Pinpoint the cell where the given text exists, returning its [x, y] midpoint coordinate. 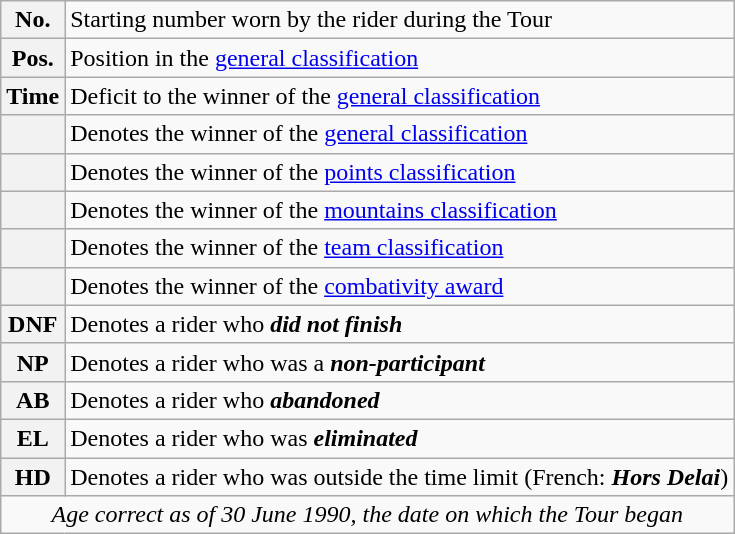
NP [33, 362]
DNF [33, 324]
Pos. [33, 58]
Denotes a rider who abandoned [400, 400]
HD [33, 477]
Denotes a rider who was outside the time limit (French: Hors Delai) [400, 477]
No. [33, 20]
Denotes the winner of the general classification [400, 134]
Denotes a rider who was a non-participant [400, 362]
EL [33, 438]
Denotes a rider who was eliminated [400, 438]
Position in the general classification [400, 58]
Denotes the winner of the team classification [400, 248]
Denotes a rider who did not finish [400, 324]
Denotes the winner of the points classification [400, 172]
Starting number worn by the rider during the Tour [400, 20]
Age correct as of 30 June 1990, the date on which the Tour began [368, 515]
Denotes the winner of the combativity award [400, 286]
Deficit to the winner of the general classification [400, 96]
Denotes the winner of the mountains classification [400, 210]
Time [33, 96]
AB [33, 400]
